Provide the (X, Y) coordinate of the cell's center where the given text is located.  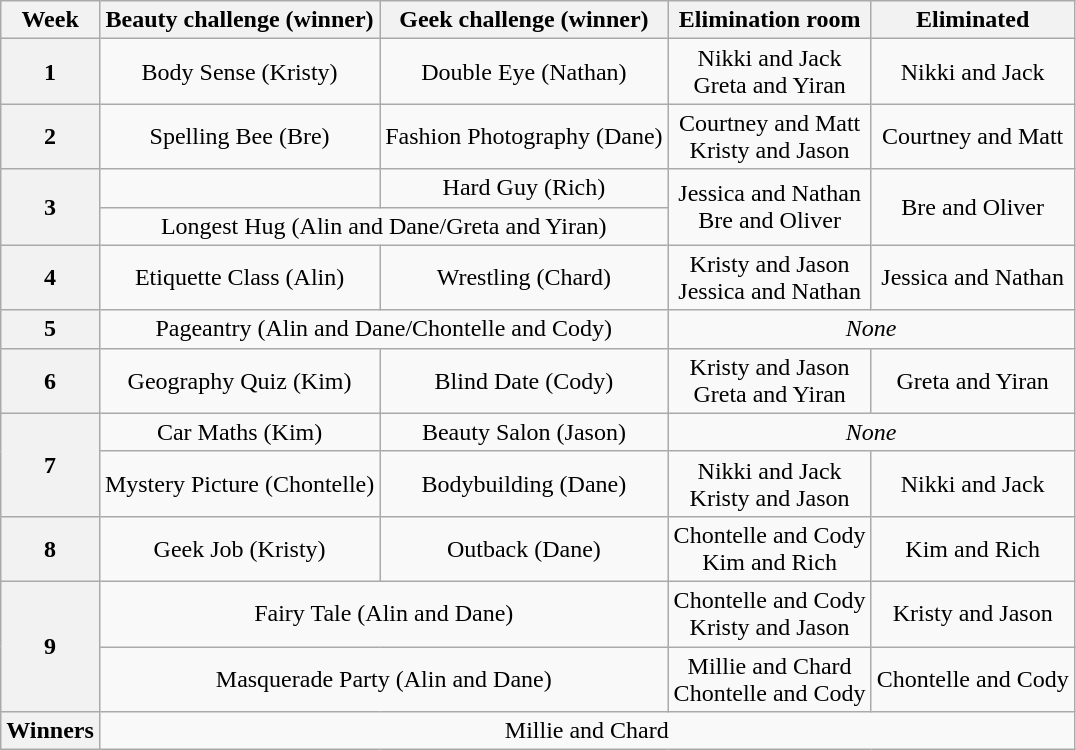
Geek Job (Kristy) (239, 548)
Jessica and Nathan (972, 278)
Car Maths (Kim) (239, 432)
Bodybuilding (Dane) (524, 484)
Etiquette Class (Alin) (239, 278)
9 (50, 646)
Jessica and NathanBre and Oliver (770, 207)
Courtney and MattKristy and Jason (770, 136)
Week (50, 20)
Beauty challenge (winner) (239, 20)
Greta and Yiran (972, 380)
Kristy and JasonGreta and Yiran (770, 380)
Eliminated (972, 20)
Masquerade Party (Alin and Dane) (384, 678)
Spelling Bee (Bre) (239, 136)
Winners (50, 731)
6 (50, 380)
8 (50, 548)
Chontelle and Cody (972, 678)
Bre and Oliver (972, 207)
3 (50, 207)
Double Eye (Nathan) (524, 72)
Beauty Salon (Jason) (524, 432)
Kristy and Jason (972, 614)
Wrestling (Chard) (524, 278)
4 (50, 278)
2 (50, 136)
Geek challenge (winner) (524, 20)
Outback (Dane) (524, 548)
1 (50, 72)
Chontelle and CodyKim and Rich (770, 548)
Courtney and Matt (972, 136)
Nikki and JackGreta and Yiran (770, 72)
7 (50, 464)
Mystery Picture (Chontelle) (239, 484)
Body Sense (Kristy) (239, 72)
Blind Date (Cody) (524, 380)
Millie and Chard (586, 731)
Pageantry (Alin and Dane/Chontelle and Cody) (384, 329)
5 (50, 329)
Fashion Photography (Dane) (524, 136)
Elimination room (770, 20)
Nikki and JackKristy and Jason (770, 484)
Chontelle and CodyKristy and Jason (770, 614)
Longest Hug (Alin and Dane/Greta and Yiran) (384, 226)
Kim and Rich (972, 548)
Geography Quiz (Kim) (239, 380)
Millie and ChardChontelle and Cody (770, 678)
Kristy and JasonJessica and Nathan (770, 278)
Fairy Tale (Alin and Dane) (384, 614)
Hard Guy (Rich) (524, 188)
